Search for the cell housing the specified text and yield its [x, y] center coordinate. 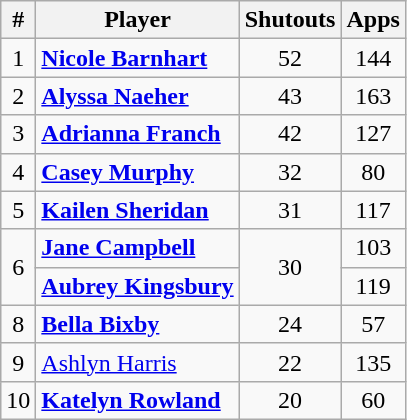
Kailen Sheridan [138, 210]
163 [373, 96]
127 [373, 134]
103 [373, 248]
Bella Bixby [138, 324]
6 [18, 267]
22 [290, 362]
Aubrey Kingsbury [138, 286]
144 [373, 58]
42 [290, 134]
Player [138, 20]
Nicole Barnhart [138, 58]
20 [290, 400]
Apps [373, 20]
32 [290, 172]
Ashlyn Harris [138, 362]
60 [373, 400]
52 [290, 58]
Adrianna Franch [138, 134]
135 [373, 362]
Alyssa Naeher [138, 96]
8 [18, 324]
9 [18, 362]
43 [290, 96]
119 [373, 286]
Jane Campbell [138, 248]
31 [290, 210]
Casey Murphy [138, 172]
4 [18, 172]
Shutouts [290, 20]
5 [18, 210]
10 [18, 400]
1 [18, 58]
24 [290, 324]
Katelyn Rowland [138, 400]
3 [18, 134]
2 [18, 96]
# [18, 20]
57 [373, 324]
117 [373, 210]
80 [373, 172]
30 [290, 267]
